Determine the (x, y) coordinate at the center of the cell enclosing the given text.  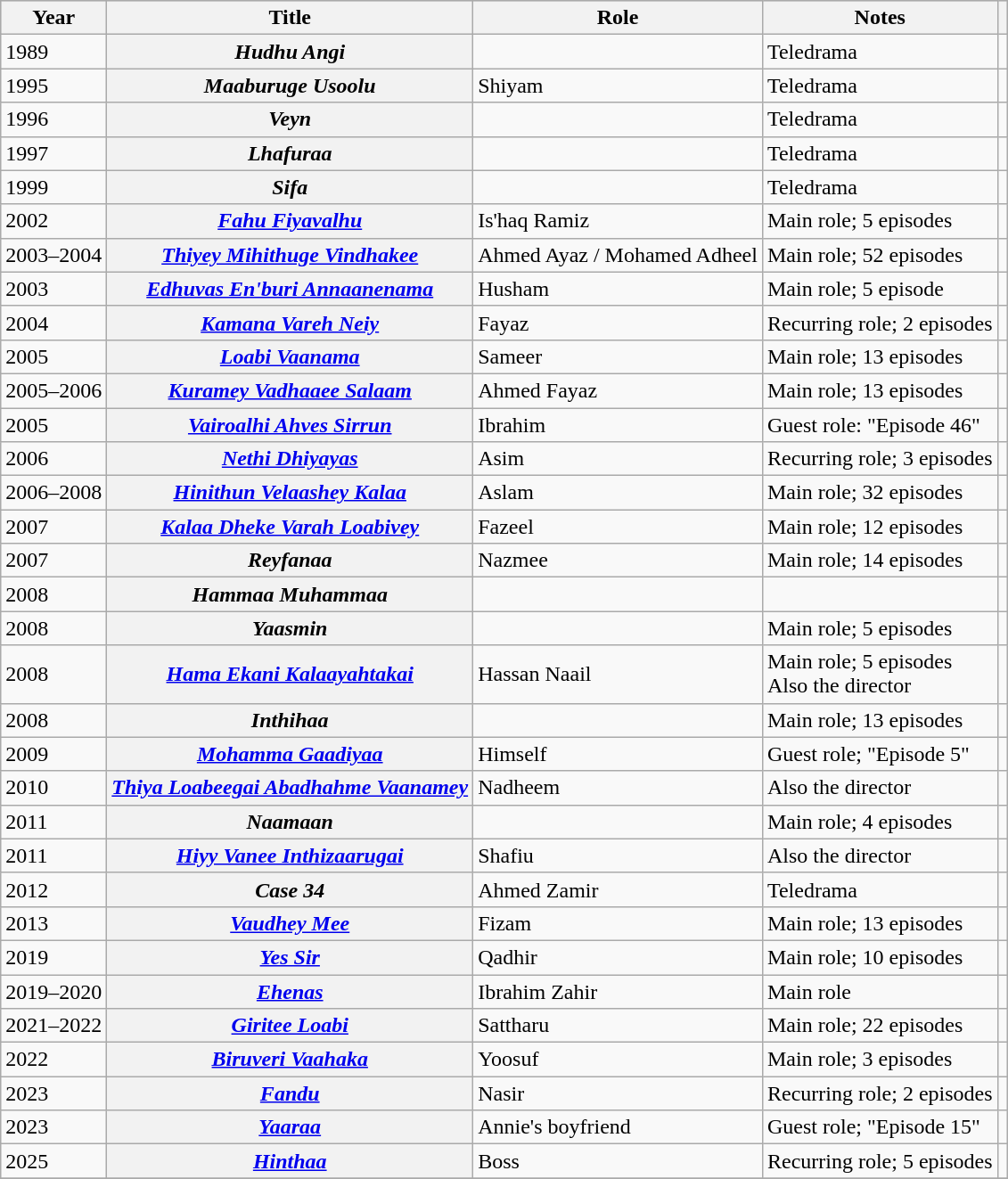
Asim (619, 459)
Notes (880, 18)
Main role; 14 episodes (880, 561)
Hammaa Muhammaa (291, 594)
2006–2008 (53, 493)
Mohamma Gaadiyaa (291, 754)
Main role (880, 992)
Thiyey Mihithuge Vindhakee (291, 255)
Ehenas (291, 992)
2013 (53, 923)
2010 (53, 788)
Hinthaa (291, 1161)
Yaaraa (291, 1127)
1996 (53, 119)
Maaburuge Usoolu (291, 86)
Veyn (291, 119)
Is'haq Ramiz (619, 221)
2021–2022 (53, 1026)
Qadhir (619, 957)
1995 (53, 86)
Annie's boyfriend (619, 1127)
Nasir (619, 1093)
2004 (53, 323)
Boss (619, 1161)
Reyfanaa (291, 561)
Thiya Loabeegai Abadhahme Vaanamey (291, 788)
2002 (53, 221)
Hudhu Angi (291, 52)
Nadheem (619, 788)
Kuramey Vadhaaee Salaam (291, 390)
Main role; 5 episode (880, 289)
Hama Ekani Kalaayahtakai (291, 674)
Ahmed Zamir (619, 889)
Ibrahim Zahir (619, 992)
Fizam (619, 923)
Sattharu (619, 1026)
2005–2006 (53, 390)
2019–2020 (53, 992)
Nazmee (619, 561)
Edhuvas En'buri Annaanenama (291, 289)
2025 (53, 1161)
Main role; 32 episodes (880, 493)
Vairoalhi Ahves Sirrun (291, 425)
Lhafuraa (291, 153)
Kamana Vareh Neiy (291, 323)
Fahu Fiyavalhu (291, 221)
Hinithun Velaashey Kalaa (291, 493)
Naamaan (291, 822)
Main role; 3 episodes (880, 1060)
Biruveri Vaahaka (291, 1060)
Year (53, 18)
Kalaa Dheke Varah Loabivey (291, 527)
Shafiu (619, 856)
1997 (53, 153)
Ahmed Fayaz (619, 390)
Case 34 (291, 889)
Fazeel (619, 527)
Main role; 22 episodes (880, 1026)
Fayaz (619, 323)
Loabi Vaanama (291, 356)
Yoosuf (619, 1060)
Main role; 4 episodes (880, 822)
Sifa (291, 187)
Vaudhey Mee (291, 923)
Giritee Loabi (291, 1026)
Inthihaa (291, 720)
Main role; 12 episodes (880, 527)
Hiyy Vanee Inthizaarugai (291, 856)
Guest role; "Episode 15" (880, 1127)
2003–2004 (53, 255)
Nethi Dhiyayas (291, 459)
Yaasmin (291, 628)
Guest role: "Episode 46" (880, 425)
Guest role; "Episode 5" (880, 754)
Fandu (291, 1093)
2006 (53, 459)
Yes Sir (291, 957)
Title (291, 18)
Ahmed Ayaz / Mohamed Adheel (619, 255)
Himself (619, 754)
1999 (53, 187)
Sameer (619, 356)
Main role; 52 episodes (880, 255)
Recurring role; 3 episodes (880, 459)
2003 (53, 289)
2012 (53, 889)
Main role; 10 episodes (880, 957)
Role (619, 18)
Husham (619, 289)
2019 (53, 957)
Ibrahim (619, 425)
Shiyam (619, 86)
2009 (53, 754)
2022 (53, 1060)
Hassan Naail (619, 674)
1989 (53, 52)
Aslam (619, 493)
Main role; 5 episodesAlso the director (880, 674)
Recurring role; 5 episodes (880, 1161)
